Return the [x, y] coordinate for the center point of the cell that contains the specified text.  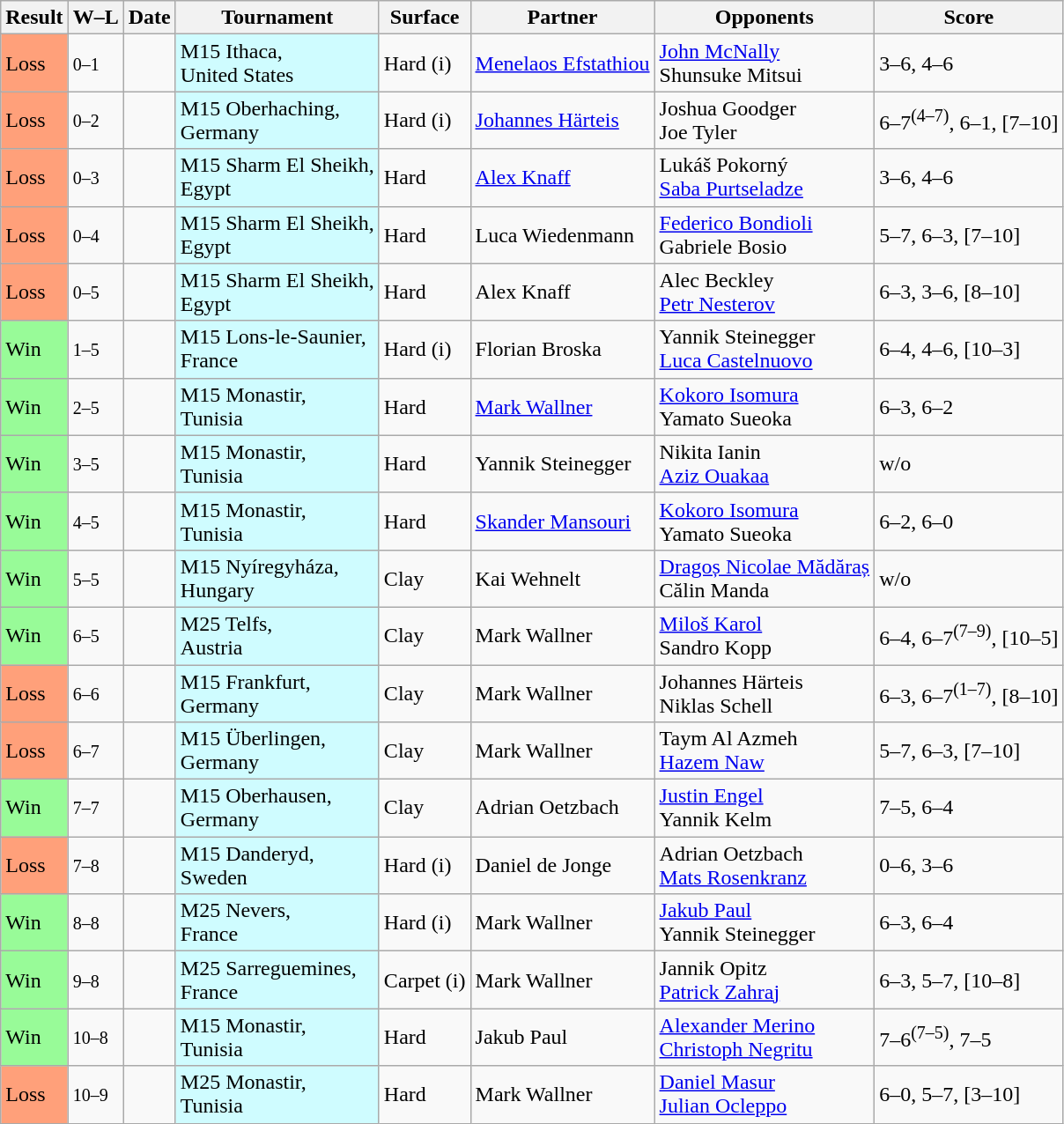
0–5 [95, 292]
M15 Danderyd, Sweden [277, 865]
Tournament [277, 18]
Carpet (i) [425, 980]
Johannes Härteis Niklas Schell [765, 692]
7–5, 6–4 [969, 809]
M15 Oberhausen, Germany [277, 809]
M15 Nyíregyháza, Hungary [277, 578]
Menelaos Efstathiou [562, 63]
Miloš Karol Sandro Kopp [765, 636]
6–2, 6–0 [969, 521]
M25 Sarreguemines, France [277, 980]
Surface [425, 18]
6–6 [95, 692]
Dragoș Nicolae Mădăraș Călin Manda [765, 578]
6–5 [95, 636]
1–5 [95, 349]
6–0, 5–7, [3–10] [969, 1094]
M15 Lons-le-Saunier, France [277, 349]
Partner [562, 18]
John McNally Shunsuke Mitsui [765, 63]
Score [969, 18]
0–2 [95, 120]
Taym Al Azmeh Hazem Naw [765, 751]
0–4 [95, 234]
Lukáš Pokorný Saba Purtseladze [765, 178]
6–3, 5–7, [10–8] [969, 980]
10–8 [95, 1038]
Kai Wehnelt [562, 578]
9–8 [95, 980]
Johannes Härteis [562, 120]
Luca Wiedenmann [562, 234]
Daniel de Jonge [562, 865]
7–7 [95, 809]
Jakub Paul [562, 1038]
8–8 [95, 923]
7–6(7–5), 7–5 [969, 1038]
6–4, 4–6, [10–3] [969, 349]
M25 Monastir, Tunisia [277, 1094]
Opponents [765, 18]
Justin Engel Yannik Kelm [765, 809]
0–1 [95, 63]
M15 Frankfurt, Germany [277, 692]
Yannik Steinegger [562, 463]
Date [150, 18]
6–4, 6–7(7–9), [10–5] [969, 636]
6–3, 6–2 [969, 407]
2–5 [95, 407]
Nikita Ianin Aziz Ouakaa [765, 463]
M15 Oberhaching, Germany [277, 120]
Alec Beckley Petr Nesterov [765, 292]
W–L [95, 18]
Alexander Merino Christoph Negritu [765, 1038]
Daniel Masur Julian Ocleppo [765, 1094]
6–3, 3–6, [8–10] [969, 292]
0–6, 3–6 [969, 865]
Skander Mansouri [562, 521]
6–3, 6–7(1–7), [8–10] [969, 692]
Jannik Opitz Patrick Zahraj [765, 980]
Joshua Goodger Joe Tyler [765, 120]
4–5 [95, 521]
Florian Broska [562, 349]
M25 Nevers, France [277, 923]
6–7(4–7), 6–1, [7–10] [969, 120]
7–8 [95, 865]
10–9 [95, 1094]
M25 Telfs, Austria [277, 636]
Result [34, 18]
6–3, 6–4 [969, 923]
Yannik Steinegger Luca Castelnuovo [765, 349]
Federico Bondioli Gabriele Bosio [765, 234]
5–5 [95, 578]
3–5 [95, 463]
Adrian Oetzbach Mats Rosenkranz [765, 865]
6–7 [95, 751]
Jakub Paul Yannik Steinegger [765, 923]
Adrian Oetzbach [562, 809]
M15 Ithaca, United States [277, 63]
M15 Überlingen, Germany [277, 751]
0–3 [95, 178]
